Detect which cell encompasses the target text, then output its [X, Y] center coordinate. 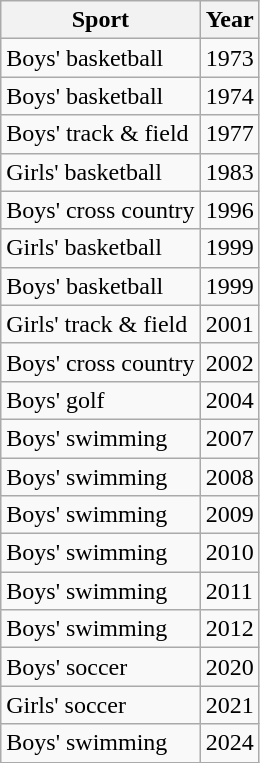
Boys' soccer [100, 667]
2012 [230, 629]
2024 [230, 743]
1977 [230, 134]
2009 [230, 515]
Boys' track & field [100, 134]
2021 [230, 705]
Girls' soccer [100, 705]
1974 [230, 96]
2007 [230, 438]
Boys' golf [100, 400]
2002 [230, 362]
2020 [230, 667]
Girls' track & field [100, 324]
2001 [230, 324]
Sport [100, 20]
2011 [230, 591]
2004 [230, 400]
Year [230, 20]
1973 [230, 58]
1983 [230, 172]
2010 [230, 553]
1996 [230, 210]
2008 [230, 477]
